Search for the cell housing the specified text and yield its (x, y) center coordinate. 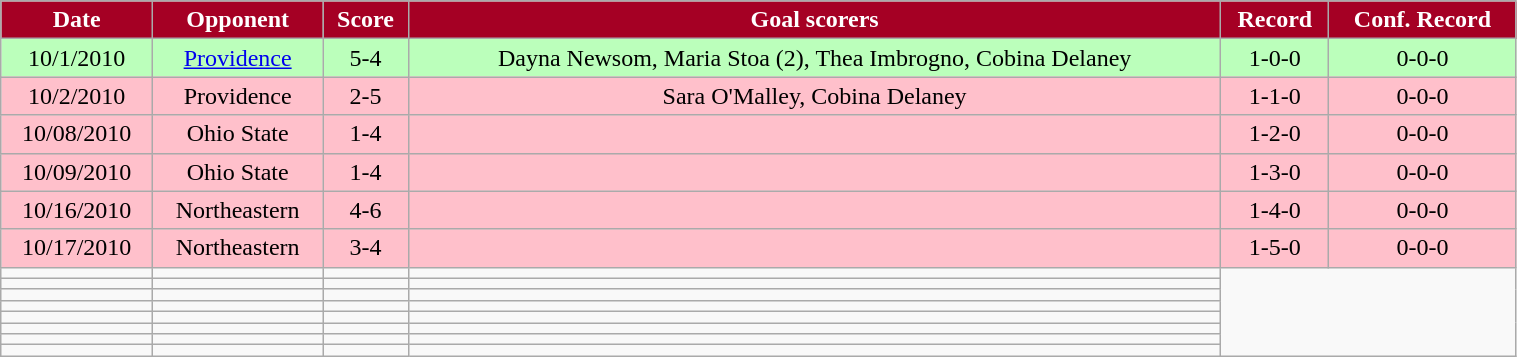
Date (77, 20)
Record (1275, 20)
4-6 (366, 210)
Score (366, 20)
Conf. Record (1422, 20)
1-3-0 (1275, 172)
5-4 (366, 58)
10/08/2010 (77, 134)
Opponent (238, 20)
2-5 (366, 96)
Goal scorers (814, 20)
1-4-0 (1275, 210)
10/2/2010 (77, 96)
3-4 (366, 248)
10/16/2010 (77, 210)
1-2-0 (1275, 134)
Sara O'Malley, Cobina Delaney (814, 96)
1-5-0 (1275, 248)
10/1/2010 (77, 58)
Dayna Newsom, Maria Stoa (2), Thea Imbrogno, Cobina Delaney (814, 58)
10/17/2010 (77, 248)
1-1-0 (1275, 96)
1-0-0 (1275, 58)
10/09/2010 (77, 172)
